Pinpoint the cell where the given text exists, returning its [X, Y] midpoint coordinate. 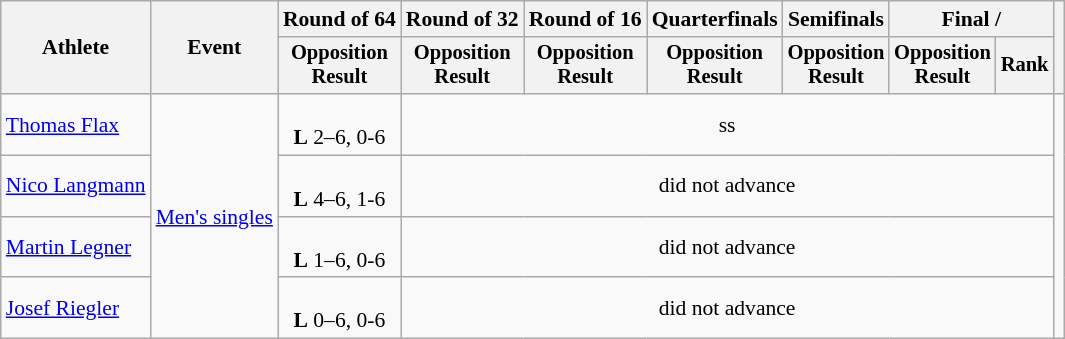
Josef Riegler [76, 308]
Final / [971, 19]
Thomas Flax [76, 124]
Semifinals [836, 19]
Martin Legner [76, 248]
Event [214, 48]
L 0–6, 0-6 [340, 308]
Men's singles [214, 216]
Rank [1025, 66]
L 1–6, 0-6 [340, 248]
Round of 64 [340, 19]
Round of 16 [586, 19]
Quarterfinals [715, 19]
ss [728, 124]
Nico Langmann [76, 186]
Round of 32 [462, 19]
L 2–6, 0-6 [340, 124]
L 4–6, 1-6 [340, 186]
Athlete [76, 48]
